Find where the given text appears and provide that cell's center as (x, y) coordinate. 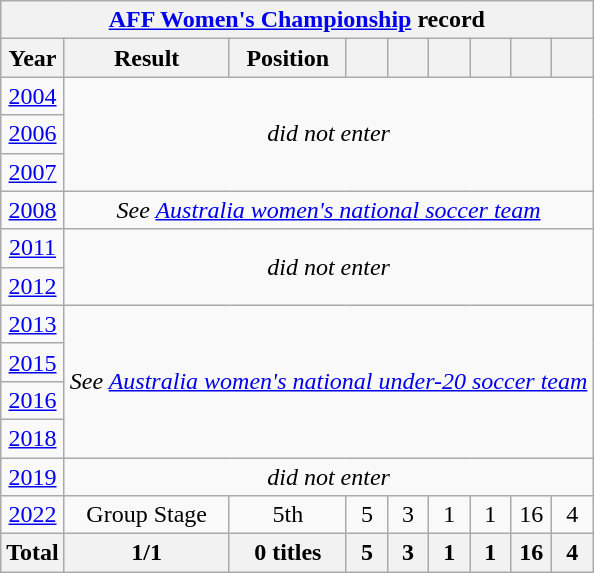
1/1 (146, 553)
Position (288, 58)
2004 (33, 96)
Group Stage (146, 515)
2016 (33, 400)
2006 (33, 134)
2018 (33, 438)
2019 (33, 477)
2008 (33, 210)
See Australia women's national soccer team (328, 210)
See Australia women's national under-20 soccer team (328, 381)
Result (146, 58)
2011 (33, 248)
2012 (33, 286)
2022 (33, 515)
2013 (33, 324)
AFF Women's Championship record (297, 20)
Total (33, 553)
Year (33, 58)
0 titles (288, 553)
2015 (33, 362)
5th (288, 515)
2007 (33, 172)
